Locate the cell with the specified text and output its (x, y) center coordinate. 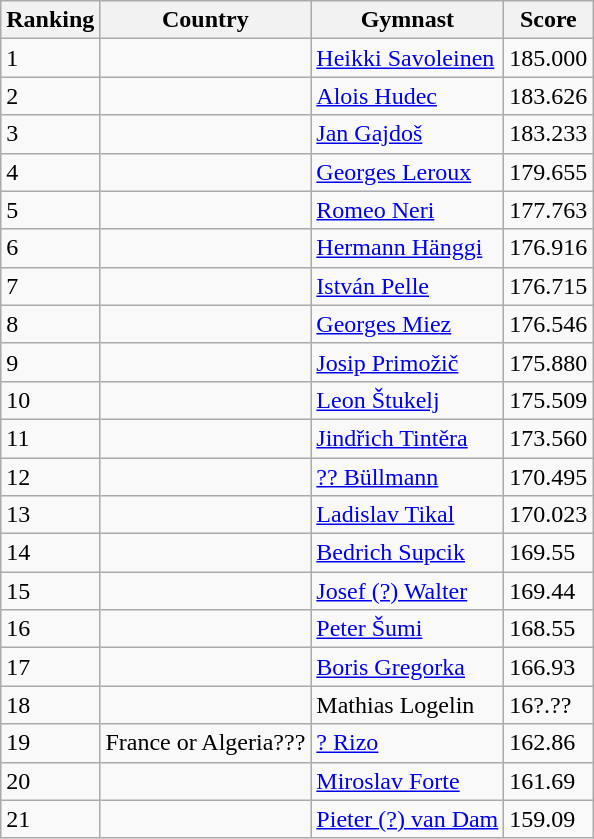
Romeo Neri (408, 210)
169.44 (548, 591)
Ladislav Tikal (408, 515)
16?.?? (548, 705)
175.880 (548, 362)
19 (50, 743)
16 (50, 629)
168.55 (548, 629)
2 (50, 96)
4 (50, 172)
183.233 (548, 134)
159.09 (548, 819)
Leon Štukelj (408, 400)
8 (50, 324)
162.86 (548, 743)
Peter Šumi (408, 629)
175.509 (548, 400)
Heikki Savoleinen (408, 58)
7 (50, 286)
1 (50, 58)
Bedrich Supcik (408, 553)
166.93 (548, 667)
? Rizo (408, 743)
Country (206, 20)
9 (50, 362)
Miroslav Forte (408, 781)
17 (50, 667)
170.023 (548, 515)
Ranking (50, 20)
Georges Leroux (408, 172)
Georges Miez (408, 324)
13 (50, 515)
5 (50, 210)
3 (50, 134)
161.69 (548, 781)
12 (50, 477)
183.626 (548, 96)
Gymnast (408, 20)
Jan Gajdoš (408, 134)
11 (50, 438)
6 (50, 248)
?? Büllmann (408, 477)
14 (50, 553)
10 (50, 400)
173.560 (548, 438)
France or Algeria??? (206, 743)
20 (50, 781)
Pieter (?) van Dam (408, 819)
179.655 (548, 172)
176.546 (548, 324)
Boris Gregorka (408, 667)
15 (50, 591)
Alois Hudec (408, 96)
Mathias Logelin (408, 705)
Score (548, 20)
169.55 (548, 553)
István Pelle (408, 286)
Jindřich Tintěra (408, 438)
185.000 (548, 58)
21 (50, 819)
176.916 (548, 248)
Josef (?) Walter (408, 591)
Josip Primožič (408, 362)
18 (50, 705)
170.495 (548, 477)
177.763 (548, 210)
Hermann Hänggi (408, 248)
176.715 (548, 286)
